Output the (x, y) coordinate of the center of the cell containing the given text.  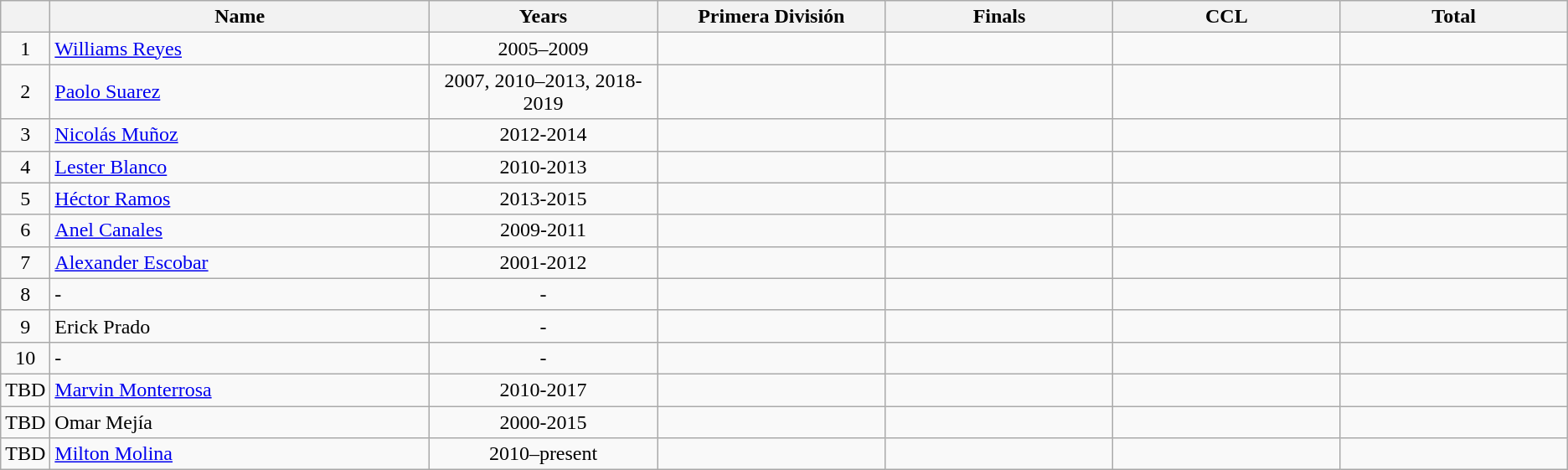
3 (25, 135)
2007, 2010–2013, 2018-2019 (544, 92)
Name (240, 17)
8 (25, 294)
Héctor Ramos (240, 199)
Total (1454, 17)
2013-2015 (544, 199)
Finals (999, 17)
2001-2012 (544, 262)
Nicolás Muñoz (240, 135)
CCL (1226, 17)
Marvin Monterrosa (240, 390)
6 (25, 230)
Milton Molina (240, 454)
Years (544, 17)
1 (25, 49)
Anel Canales (240, 230)
Primera División (771, 17)
7 (25, 262)
10 (25, 358)
2000-2015 (544, 421)
5 (25, 199)
9 (25, 326)
Alexander Escobar (240, 262)
Lester Blanco (240, 167)
4 (25, 167)
2009-2011 (544, 230)
2010-2017 (544, 390)
2010–present (544, 454)
Omar Mejía (240, 421)
2010-2013 (544, 167)
Williams Reyes (240, 49)
2012-2014 (544, 135)
Erick Prado (240, 326)
2005–2009 (544, 49)
2 (25, 92)
Paolo Suarez (240, 92)
